Return the [X, Y] coordinate for the center point of the cell that contains the specified text.  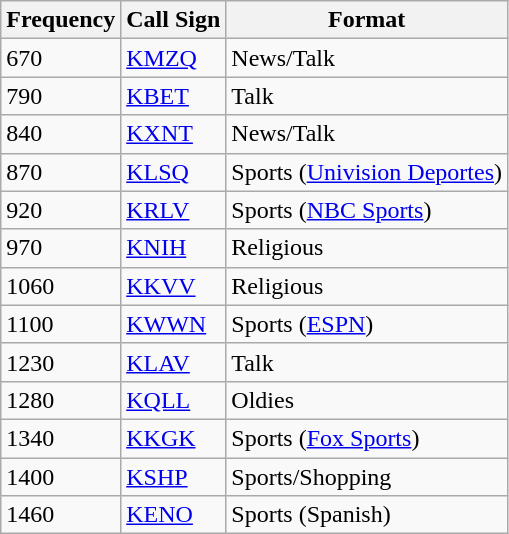
KLAV [174, 362]
KMZQ [174, 58]
KENO [174, 515]
Format [367, 20]
Sports/Shopping [367, 477]
670 [61, 58]
Sports (Univision Deportes) [367, 172]
Sports (NBC Sports) [367, 210]
790 [61, 96]
1460 [61, 515]
Sports (ESPN) [367, 324]
KNIH [174, 248]
840 [61, 134]
970 [61, 248]
1340 [61, 438]
KWWN [174, 324]
KKVV [174, 286]
1230 [61, 362]
Oldies [367, 400]
KRLV [174, 210]
1280 [61, 400]
KQLL [174, 400]
1060 [61, 286]
KBET [174, 96]
KSHP [174, 477]
Frequency [61, 20]
920 [61, 210]
1400 [61, 477]
KLSQ [174, 172]
870 [61, 172]
1100 [61, 324]
Sports (Spanish) [367, 515]
Sports (Fox Sports) [367, 438]
KKGK [174, 438]
KXNT [174, 134]
Call Sign [174, 20]
